For the text-containing cell, return its midpoint in [X, Y] coordinate format. 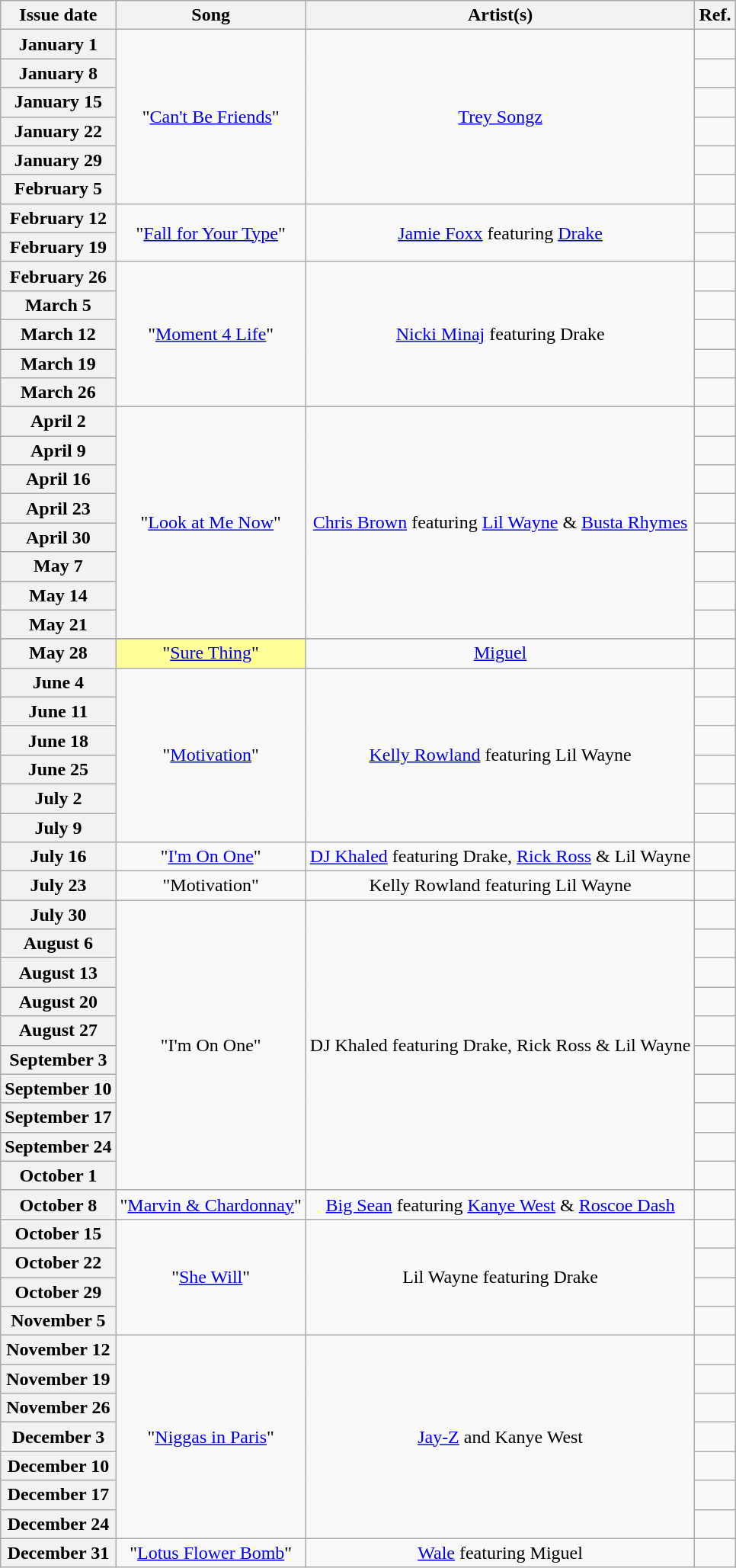
July 9 [58, 827]
July 16 [58, 857]
May 21 [58, 624]
August 27 [58, 1031]
December 24 [58, 1524]
September 3 [58, 1060]
October 8 [58, 1204]
"Niggas in Paris" [210, 1437]
October 29 [58, 1292]
June 25 [58, 769]
August 13 [58, 973]
October 22 [58, 1262]
Jamie Foxx featuring Drake [500, 232]
December 31 [58, 1553]
Nicki Minaj featuring Drake [500, 334]
Miguel [500, 653]
April 9 [58, 451]
"Can't Be Friends" [210, 117]
Chris Brown featuring Lil Wayne & Busta Rhymes [500, 523]
February 12 [58, 218]
August 6 [58, 944]
Wale featuring Miguel [500, 1553]
April 23 [58, 508]
April 2 [58, 422]
January 8 [58, 73]
Issue date [58, 15]
"Moment 4 Life" [210, 334]
"Sure Thing" [210, 653]
"Fall for Your Type" [210, 232]
August 20 [58, 1002]
Ref. [715, 15]
December 17 [58, 1495]
January 22 [58, 131]
November 19 [58, 1379]
October 1 [58, 1175]
September 24 [58, 1146]
October 15 [58, 1233]
"Look at Me Now" [210, 523]
November 26 [58, 1408]
December 10 [58, 1466]
Jay-Z and Kanye West [500, 1437]
November 5 [58, 1321]
July 30 [58, 915]
March 5 [58, 305]
March 19 [58, 364]
December 3 [58, 1437]
November 12 [58, 1350]
"She Will" [210, 1277]
January 15 [58, 102]
Song [210, 15]
July 23 [58, 886]
March 26 [58, 393]
January 29 [58, 160]
April 16 [58, 479]
Trey Songz [500, 117]
"Marvin & Chardonnay" [210, 1204]
"Lotus Flower Bomb" [210, 1553]
January 1 [58, 44]
June 11 [58, 711]
September 10 [58, 1089]
May 7 [58, 566]
Artist(s) [500, 15]
March 12 [58, 334]
June 4 [58, 682]
September 17 [58, 1117]
May 28 [58, 653]
May 14 [58, 595]
July 2 [58, 798]
April 30 [58, 537]
Lil Wayne featuring Drake [500, 1277]
February 5 [58, 189]
February 19 [58, 247]
June 18 [58, 740]
Big Sean featuring Kanye West & Roscoe Dash [500, 1204]
February 26 [58, 276]
